Find where the given text appears and provide that cell's center as [x, y] coordinate. 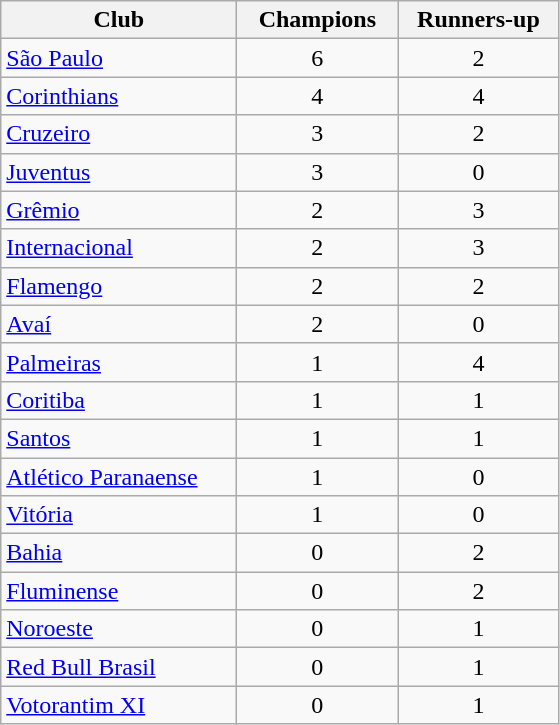
Corinthians [119, 96]
Votorantim XI [119, 705]
Palmeiras [119, 362]
Vitória [119, 515]
Internacional [119, 248]
Runners-up [478, 20]
Atlético Paranaense [119, 477]
6 [318, 58]
Red Bull Brasil [119, 667]
Coritiba [119, 400]
Club [119, 20]
Flamengo [119, 286]
Grêmio [119, 210]
Bahia [119, 553]
Santos [119, 438]
Champions [318, 20]
Juventus [119, 172]
Noroeste [119, 629]
Fluminense [119, 591]
São Paulo [119, 58]
Avaí [119, 324]
Cruzeiro [119, 134]
